Find where the given text appears and provide that cell's center as (x, y) coordinate. 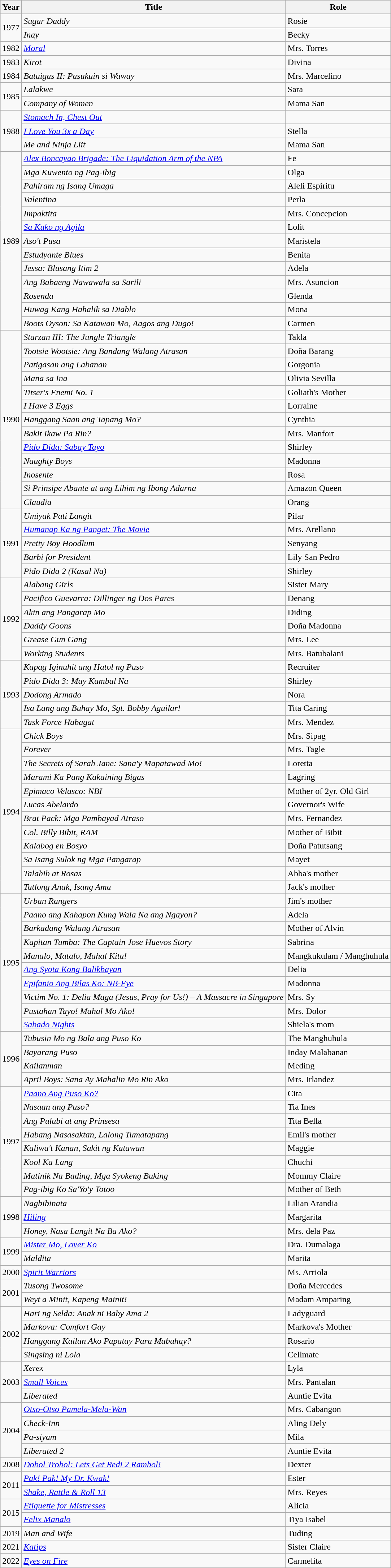
Nasaan ang Puso? (154, 1107)
Mister Mo, Lover Ko (154, 1244)
Epimaco Velasco: NBI (154, 791)
Emil's mother (338, 1135)
Mommy Claire (338, 1176)
Kailanman (154, 1066)
Urban Rangers (154, 901)
Pacifico Guevarra: Dillinger ng Dos Pares (154, 598)
Talahib at Rosas (154, 873)
Ang Pulubi at ang Prinsesa (154, 1121)
2019 (11, 1533)
Inday Malabanan (338, 1052)
Felix Manalo (154, 1520)
Olga (338, 172)
Lilian Arandia (338, 1203)
Mrs. Reyes (338, 1492)
Lagring (338, 777)
Benita (338, 255)
Victim No. 1: Delia Maga (Jesus, Pray for Us!) – A Massacre in Singapore (154, 997)
Ladyguard (338, 1313)
Ester (338, 1478)
Rosario (338, 1341)
Diding (338, 612)
1982 (11, 48)
Manalo, Matalo, Mahal Kita! (154, 956)
Liberated (154, 1396)
Mrs. Tagle (338, 750)
Col. Billy Bibit, RAM (154, 832)
Mrs. Sipag (338, 736)
Jim's mother (338, 901)
Marami Ka Pang Kakaining Bigas (154, 777)
Inosente (154, 475)
Mrs. Asuncion (338, 282)
Dodong Armado (154, 695)
Orang (338, 502)
Alicia (338, 1506)
Carmelita (338, 1561)
Spirit Warriors (154, 1272)
Starzan III: The Jungle Triangle (154, 337)
Jack's mother (338, 887)
Doña Patutsang (338, 846)
Kalabog en Bosyo (154, 846)
1993 (11, 695)
Task Force Habagat (154, 722)
Sabado Nights (154, 1024)
Paano Ang Puso Ko? (154, 1093)
Brat Pack: Mga Pambayad Atraso (154, 818)
Tatlong Anak, Isang Ama (154, 887)
Year (11, 7)
Lily San Pedro (338, 557)
1983 (11, 62)
1985 (11, 96)
Daddy Goons (154, 626)
Eyes on Fire (154, 1561)
Mother of 2yr. Old Girl (338, 791)
Habang Nasasaktan, Lalong Tumatapang (154, 1135)
Kapag Iginuhit ang Hatol ng Puso (154, 667)
Ang Babaeng Nawawala sa Sarili (154, 282)
Humanap Ka ng Panget: The Movie (154, 530)
Sister Claire (338, 1547)
Me and Ninja Liit (154, 144)
Delia (338, 969)
Ang Syota Kong Balikbayan (154, 969)
Tuding (338, 1533)
Mrs. Fernandez (338, 818)
Chick Boys (154, 736)
Lucas Abelardo (154, 804)
Glenda (338, 296)
Etiquette for Mistresses (154, 1506)
1997 (11, 1141)
2000 (11, 1272)
Boots Oyson: Sa Katawan Mo, Aagos ang Dugo! (154, 323)
Doña Mercedes (338, 1286)
2003 (11, 1382)
Hanggang Kailan Ako Papatay Para Mabuhay? (154, 1341)
Mrs. Concepcion (338, 213)
Mother of Bibit (338, 832)
Inay (154, 35)
Nagbibinata (154, 1203)
Divina (338, 62)
1992 (11, 619)
Mrs. Pantalan (338, 1382)
Sister Mary (338, 584)
Shiela's mom (338, 1024)
Cita (338, 1093)
1994 (11, 811)
2008 (11, 1464)
Mrs. Marcelino (338, 76)
Sa Kuko ng Agila (154, 227)
Maldita (154, 1258)
Loretta (338, 763)
Pahiram ng Isang Umaga (154, 186)
Abba's mother (338, 873)
Tiya Isabel (338, 1520)
I Love You 3x a Day (154, 131)
April Boys: Sana Ay Mahalin Mo Rin Ako (154, 1080)
Mrs. Arellano (338, 530)
Pido Dida 2 (Kasal Na) (154, 571)
Mga Kuwento ng Pag-ibig (154, 172)
Claudia (154, 502)
Mrs. Dolor (338, 1011)
Xerex (154, 1368)
1989 (11, 241)
Pustahan Tayo! Mahal Mo Ako! (154, 1011)
Mrs. Cabangon (338, 1409)
The Secrets of Sarah Jane: Sana'y Mapatawad Mo! (154, 763)
Nora (338, 695)
2004 (11, 1430)
Tia Ines (338, 1107)
2015 (11, 1513)
Marita (338, 1258)
Stella (338, 131)
Epifanio Ang Bilas Ko: NB-Eye (154, 983)
Mayet (338, 860)
Governor's Wife (338, 804)
Mrs. Manfort (338, 433)
Valentina (154, 200)
Barkadang Walang Atrasan (154, 928)
2001 (11, 1293)
Bayarang Puso (154, 1052)
Akin ang Pangarap Mo (154, 612)
Lolit (338, 227)
Hanggang Saan ang Tapang Mo? (154, 420)
Madam Amparing (338, 1300)
Umiyak Pati Langit (154, 516)
Doña Barang (338, 351)
Tita Caring (338, 708)
Rosie (338, 21)
Hiling (154, 1217)
Kirot (154, 62)
Working Students (154, 653)
Tita Bella (338, 1121)
Honey, Nasa Langit Na Ba Ako? (154, 1231)
Pilar (338, 516)
The Manghuhula (338, 1038)
Pa-siyam (154, 1437)
Naughty Boys (154, 461)
Alex Boncayao Brigade: The Liquidation Arm of the NPA (154, 158)
Singsing ni Lola (154, 1355)
Pido Dida 3: May Kambal Na (154, 681)
2021 (11, 1547)
Liberated 2 (154, 1451)
Sugar Daddy (154, 21)
Mana sa Ina (154, 378)
Mother of Beth (338, 1189)
Kapitan Tumba: The Captain Jose Huevos Story (154, 942)
1984 (11, 76)
Grease Gun Gang (154, 640)
Olivia Sevilla (338, 378)
I Have 3 Eggs (154, 406)
1995 (11, 963)
Fe (338, 158)
1999 (11, 1251)
Aleli Espiritu (338, 186)
Stomach In, Chest Out (154, 117)
Title (154, 7)
Gorgonia (338, 364)
Amazon Queen (338, 488)
Markova: Comfort Gay (154, 1327)
Bakit Ikaw Pa Rin? (154, 433)
Aling Dely (338, 1423)
Senyang (338, 543)
1998 (11, 1217)
Barbi for President (154, 557)
Si Prinsipe Abante at ang Lihim ng Ibong Adarna (154, 488)
Otso-Otso Pamela-Mela-Wan (154, 1409)
Mangkukulam / Manghuhula (338, 956)
Mila (338, 1437)
Mona (338, 310)
Pag-ibig Ko Sa'Yo'y Totoo (154, 1189)
Mother of Alvin (338, 928)
Doña Madonna (338, 626)
Titser's Enemi No. 1 (154, 392)
Carmen (338, 323)
Tootsie Wootsie: Ang Bandang Walang Atrasan (154, 351)
Dexter (338, 1464)
Mrs. Lee (338, 640)
Matinik Na Bading, Mga Syokeng Buking (154, 1176)
Tubusin Mo ng Bala ang Puso Ko (154, 1038)
Cellmate (338, 1355)
Cynthia (338, 420)
Tusong Twosome (154, 1286)
Sa Isang Sulok ng Mga Pangarap (154, 860)
Mrs. Mendez (338, 722)
Rosenda (154, 296)
1988 (11, 131)
Dra. Dumalaga (338, 1244)
Chuchi (338, 1162)
Moral (154, 48)
Mrs. Sy (338, 997)
Hari ng Selda: Anak ni Baby Ama 2 (154, 1313)
1996 (11, 1059)
Small Voices (154, 1382)
Company of Women (154, 103)
Paano ang Kahapon Kung Wala Na ang Ngayon? (154, 915)
Takla (338, 337)
Maggie (338, 1148)
Alabang Girls (154, 584)
Rosa (338, 475)
Mrs. Irlandez (338, 1080)
Pak! Pak! My Dr. Kwak! (154, 1478)
Isa Lang ang Buhay Mo, Sgt. Bobby Aguilar! (154, 708)
2011 (11, 1485)
Weyt a Minit, Kapeng Mainit! (154, 1300)
Patigasan ang Labanan (154, 364)
Batuigas II: Pasukuin si Waway (154, 76)
Man and Wife (154, 1533)
Lyla (338, 1368)
Huwag Kang Hahalik sa Diablo (154, 310)
Kaliwa't Kanan, Sakit ng Katawan (154, 1148)
Impaktita (154, 213)
Lorraine (338, 406)
Shake, Rattle & Roll 13 (154, 1492)
Pido Dida: Sabay Tayo (154, 447)
Check-Inn (154, 1423)
Perla (338, 200)
1991 (11, 543)
Jessa: Blusang Itim 2 (154, 268)
Kool Ka Lang (154, 1162)
Estudyante Blues (154, 255)
Denang (338, 598)
Pretty Boy Hoodlum (154, 543)
Role (338, 7)
Sara (338, 90)
Lalakwe (154, 90)
Mrs. Batubalani (338, 653)
Sabrina (338, 942)
2022 (11, 1561)
Mrs. dela Paz (338, 1231)
Katips (154, 1547)
Ms. Arriola (338, 1272)
2002 (11, 1334)
Markova's Mother (338, 1327)
Recruiter (338, 667)
Goliath's Mother (338, 392)
Mrs. Torres (338, 48)
1990 (11, 420)
Meding (338, 1066)
1977 (11, 28)
Dobol Trobol: Lets Get Redi 2 Rambol! (154, 1464)
Margarita (338, 1217)
Aso't Pusa (154, 241)
Maristela (338, 241)
Becky (338, 35)
Forever (154, 750)
